Detect which cell encompasses the target text, then output its [X, Y] center coordinate. 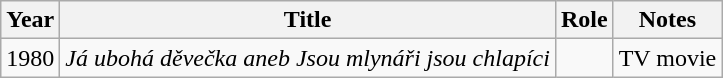
Já ubohá děvečka aneb Jsou mlynáři jsou chlapíci [308, 58]
TV movie [668, 58]
1980 [30, 58]
Year [30, 20]
Notes [668, 20]
Title [308, 20]
Role [584, 20]
